Determine the [X, Y] coordinate at the center of the cell enclosing the given text.  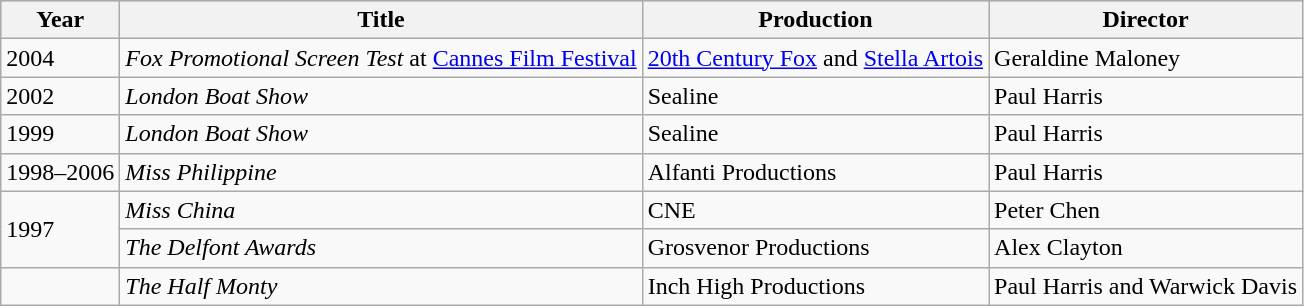
Fox Promotional Screen Test at Cannes Film Festival [381, 58]
20th Century Fox and Stella Artois [815, 58]
2002 [60, 96]
Title [381, 20]
1998–2006 [60, 172]
Grosvenor Productions [815, 248]
Alfanti Productions [815, 172]
1997 [60, 229]
Peter Chen [1146, 210]
Miss China [381, 210]
1999 [60, 134]
2004 [60, 58]
The Half Monty [381, 286]
Production [815, 20]
CNE [815, 210]
Inch High Productions [815, 286]
Paul Harris and Warwick Davis [1146, 286]
Alex Clayton [1146, 248]
Year [60, 20]
Geraldine Maloney [1146, 58]
The Delfont Awards [381, 248]
Director [1146, 20]
Miss Philippine [381, 172]
